Capture the cell that displays the provided text and extract its (X, Y) central coordinate. 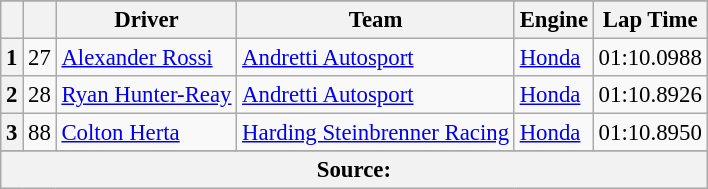
Team (376, 20)
28 (40, 95)
Source: (354, 170)
Colton Herta (146, 133)
Driver (146, 20)
Harding Steinbrenner Racing (376, 133)
Lap Time (650, 20)
88 (40, 133)
Alexander Rossi (146, 58)
3 (12, 133)
01:10.8926 (650, 95)
2 (12, 95)
27 (40, 58)
01:10.0988 (650, 58)
01:10.8950 (650, 133)
Engine (554, 20)
Ryan Hunter-Reay (146, 95)
1 (12, 58)
